Identify which cell holds the provided text, then report its [X, Y] central coordinate. 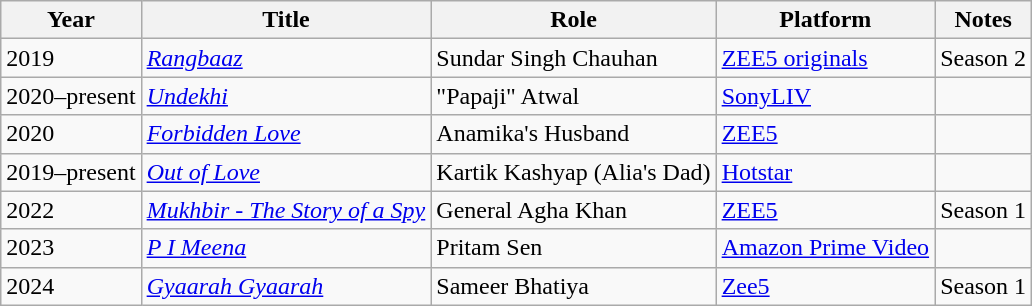
2022 [71, 210]
Out of Love [286, 172]
2023 [71, 248]
2024 [71, 286]
Sameer Bhatiya [574, 286]
Title [286, 20]
ZEE5 originals [825, 58]
Mukhbir - The Story of a Spy [286, 210]
P I Meena [286, 248]
Amazon Prime Video [825, 248]
Hotstar [825, 172]
Year [71, 20]
Role [574, 20]
Notes [984, 20]
Gyaarah Gyaarah [286, 286]
Platform [825, 20]
SonyLIV [825, 96]
2020 [71, 134]
Sundar Singh Chauhan [574, 58]
2020–present [71, 96]
"Papaji" Atwal [574, 96]
Zee5 [825, 286]
Undekhi [286, 96]
2019–present [71, 172]
Pritam Sen [574, 248]
Rangbaaz [286, 58]
2019 [71, 58]
General Agha Khan [574, 210]
Forbidden Love [286, 134]
Anamika's Husband [574, 134]
Season 2 [984, 58]
Kartik Kashyap (Alia's Dad) [574, 172]
